Determine the (x, y) coordinate at the center of the cell enclosing the given text.  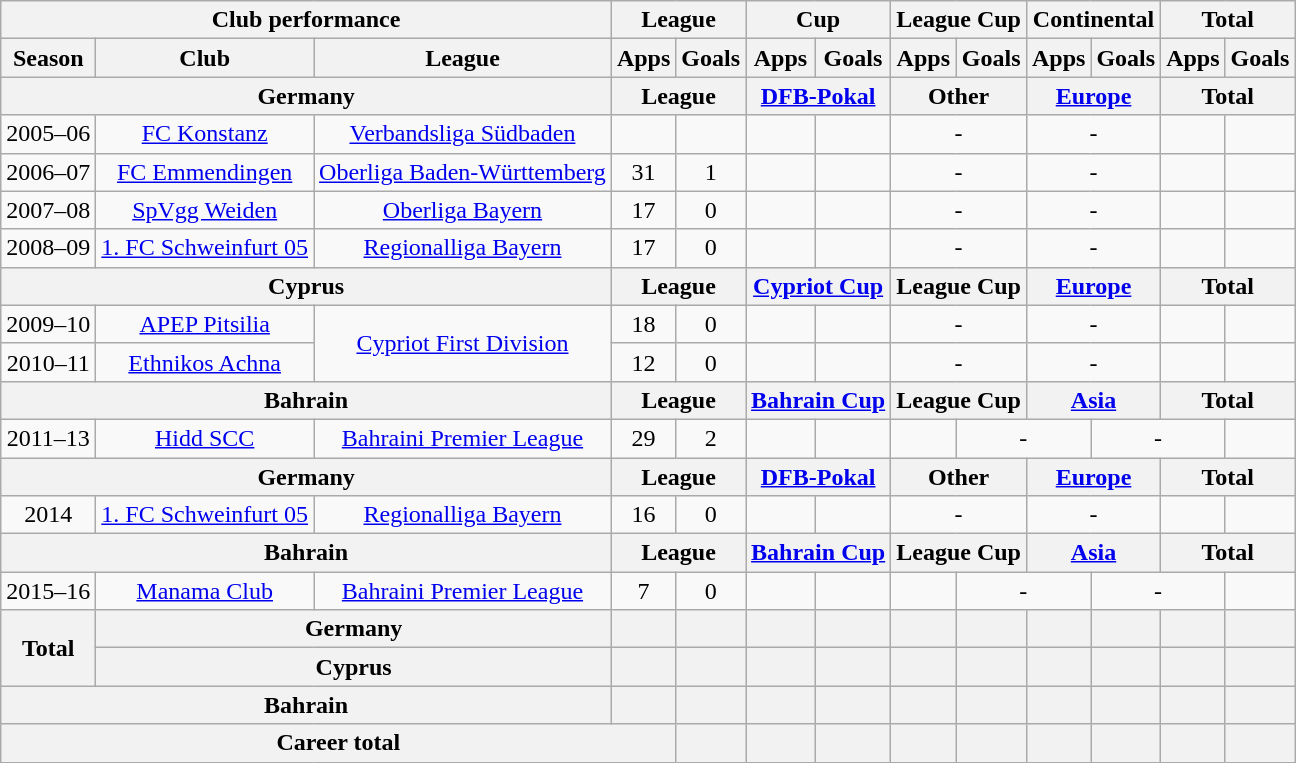
31 (643, 172)
Oberliga Baden-Württemberg (463, 172)
2008–09 (48, 248)
Career total (338, 743)
APEP Pitsilia (205, 324)
Cypriot Cup (818, 286)
Club performance (306, 20)
1 (711, 172)
FC Emmendingen (205, 172)
7 (643, 591)
Cup (818, 20)
2014 (48, 515)
2010–11 (48, 362)
SpVgg Weiden (205, 210)
16 (643, 515)
2007–08 (48, 210)
29 (643, 438)
2005–06 (48, 134)
Cypriot First Division (463, 343)
FC Konstanz (205, 134)
Manama Club (205, 591)
Ethnikos Achna (205, 362)
Verbandsliga Südbaden (463, 134)
Oberliga Bayern (463, 210)
12 (643, 362)
Club (205, 58)
2015–16 (48, 591)
18 (643, 324)
2011–13 (48, 438)
Continental (1093, 20)
Hidd SCC (205, 438)
2 (711, 438)
2006–07 (48, 172)
2009–10 (48, 324)
Season (48, 58)
